Locate the cell with the specified text and output its (X, Y) center coordinate. 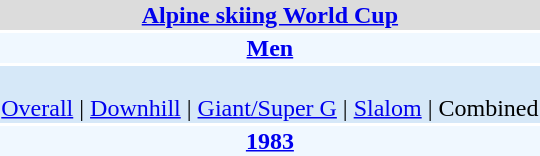
Overall | Downhill | Giant/Super G | Slalom | Combined (270, 94)
1983 (270, 141)
Alpine skiing World Cup (270, 15)
Men (270, 48)
